Detect which cell encompasses the target text, then output its (X, Y) center coordinate. 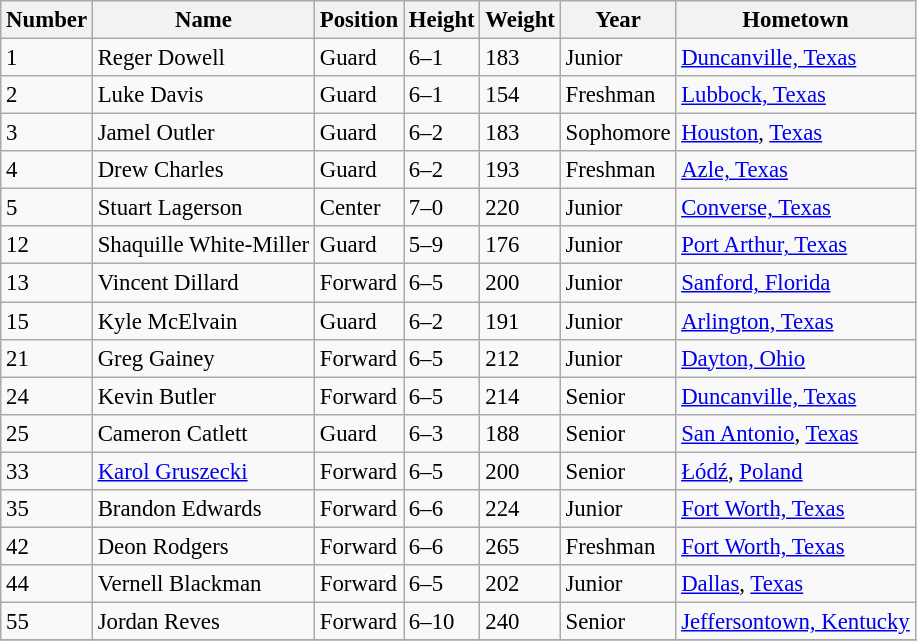
5 (47, 208)
42 (47, 546)
Houston, Texas (796, 133)
Position (358, 20)
Center (358, 208)
12 (47, 245)
Brandon Edwards (203, 509)
193 (520, 170)
Drew Charles (203, 170)
212 (520, 358)
21 (47, 358)
Name (203, 20)
188 (520, 433)
Number (47, 20)
Sanford, Florida (796, 283)
214 (520, 396)
San Antonio, Texas (796, 433)
4 (47, 170)
265 (520, 546)
Kevin Butler (203, 396)
15 (47, 321)
Jordan Reves (203, 621)
220 (520, 208)
44 (47, 584)
Lubbock, Texas (796, 95)
13 (47, 283)
33 (47, 471)
5–9 (442, 245)
224 (520, 509)
55 (47, 621)
24 (47, 396)
Sophomore (618, 133)
1 (47, 58)
154 (520, 95)
25 (47, 433)
Stuart Lagerson (203, 208)
Deon Rodgers (203, 546)
Shaquille White-Miller (203, 245)
Hometown (796, 20)
Dallas, Texas (796, 584)
Kyle McElvain (203, 321)
Height (442, 20)
191 (520, 321)
Luke Davis (203, 95)
Year (618, 20)
Arlington, Texas (796, 321)
Reger Dowell (203, 58)
Vincent Dillard (203, 283)
Converse, Texas (796, 208)
Port Arthur, Texas (796, 245)
2 (47, 95)
176 (520, 245)
240 (520, 621)
7–0 (442, 208)
6–3 (442, 433)
Dayton, Ohio (796, 358)
Cameron Catlett (203, 433)
Greg Gainey (203, 358)
Weight (520, 20)
202 (520, 584)
35 (47, 509)
Vernell Blackman (203, 584)
3 (47, 133)
6–10 (442, 621)
Azle, Texas (796, 170)
Jamel Outler (203, 133)
Jeffersontown, Kentucky (796, 621)
Łódź, Poland (796, 471)
Karol Gruszecki (203, 471)
